From the cell containing the given text, extract its center point as (X, Y) coordinate. 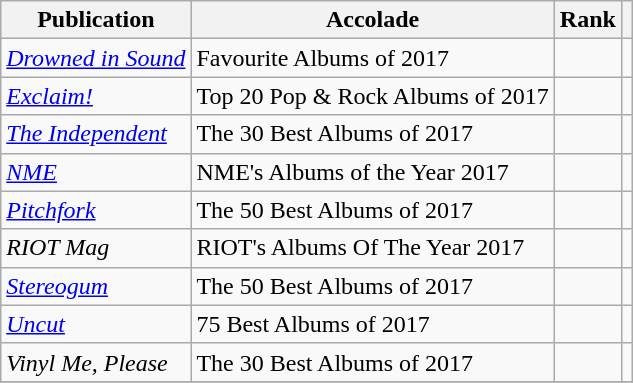
Publication (96, 20)
Uncut (96, 324)
RIOT's Albums Of The Year 2017 (372, 248)
The Independent (96, 134)
NME's Albums of the Year 2017 (372, 172)
Favourite Albums of 2017 (372, 58)
Top 20 Pop & Rock Albums of 2017 (372, 96)
NME (96, 172)
Accolade (372, 20)
RIOT Mag (96, 248)
Drowned in Sound (96, 58)
75 Best Albums of 2017 (372, 324)
Rank (588, 20)
Stereogum (96, 286)
Pitchfork (96, 210)
Exclaim! (96, 96)
Vinyl Me, Please (96, 362)
